Search for the cell housing the specified text and yield its (x, y) center coordinate. 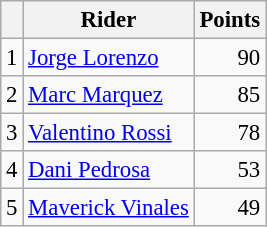
Dani Pedrosa (108, 170)
90 (230, 58)
53 (230, 170)
78 (230, 133)
85 (230, 95)
4 (12, 170)
2 (12, 95)
3 (12, 133)
Valentino Rossi (108, 133)
5 (12, 208)
Marc Marquez (108, 95)
Maverick Vinales (108, 208)
49 (230, 208)
Points (230, 20)
Rider (108, 20)
1 (12, 58)
Jorge Lorenzo (108, 58)
